Extract the [x, y] coordinate from the center of the cell holding the provided text.  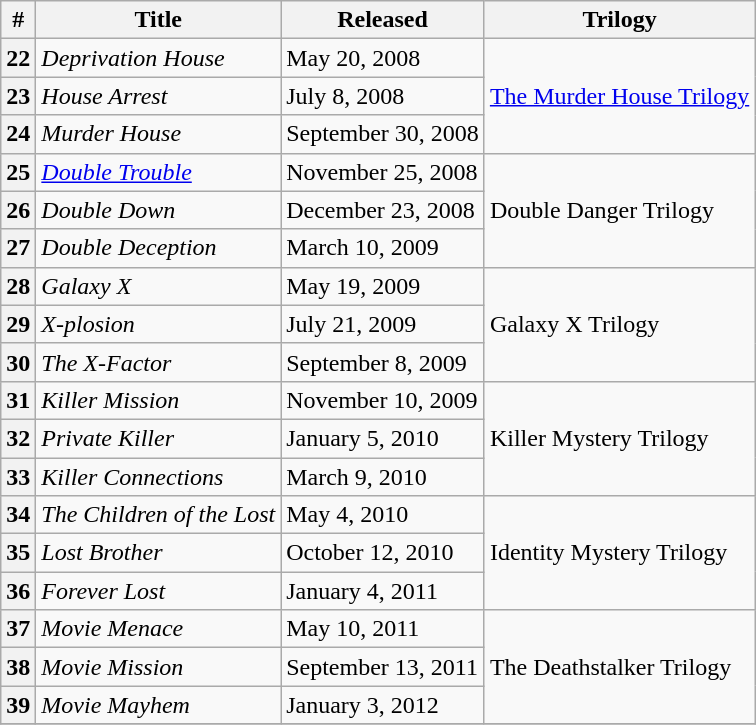
Lost Brother [158, 553]
28 [18, 286]
Killer Connections [158, 477]
24 [18, 134]
29 [18, 324]
Double Trouble [158, 172]
Movie Mayhem [158, 705]
Double Deception [158, 248]
32 [18, 438]
Murder House [158, 134]
July 8, 2008 [383, 96]
Killer Mystery Trilogy [619, 438]
October 12, 2010 [383, 553]
Trilogy [619, 20]
Forever Lost [158, 591]
September 13, 2011 [383, 667]
38 [18, 667]
36 [18, 591]
Title [158, 20]
The Murder House Trilogy [619, 96]
Identity Mystery Trilogy [619, 553]
May 10, 2011 [383, 629]
26 [18, 210]
31 [18, 400]
37 [18, 629]
Double Danger Trilogy [619, 210]
January 3, 2012 [383, 705]
35 [18, 553]
Galaxy X [158, 286]
November 10, 2009 [383, 400]
December 23, 2008 [383, 210]
Galaxy X Trilogy [619, 324]
23 [18, 96]
September 8, 2009 [383, 362]
Movie Menace [158, 629]
39 [18, 705]
Private Killer [158, 438]
January 5, 2010 [383, 438]
Movie Mission [158, 667]
Released [383, 20]
30 [18, 362]
Deprivation House [158, 58]
January 4, 2011 [383, 591]
House Arrest [158, 96]
X-plosion [158, 324]
March 10, 2009 [383, 248]
22 [18, 58]
The Deathstalker Trilogy [619, 667]
34 [18, 515]
33 [18, 477]
27 [18, 248]
25 [18, 172]
September 30, 2008 [383, 134]
Killer Mission [158, 400]
# [18, 20]
The Children of the Lost [158, 515]
The X-Factor [158, 362]
May 19, 2009 [383, 286]
March 9, 2010 [383, 477]
May 4, 2010 [383, 515]
Double Down [158, 210]
July 21, 2009 [383, 324]
May 20, 2008 [383, 58]
November 25, 2008 [383, 172]
